Pinpoint the cell where the given text exists, returning its [x, y] midpoint coordinate. 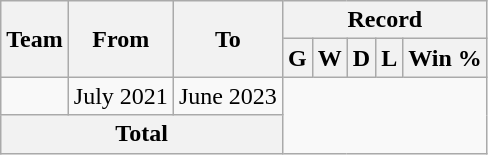
L [390, 58]
D [361, 58]
From [120, 39]
June 2023 [228, 96]
Team [35, 39]
To [228, 39]
July 2021 [120, 96]
Win % [446, 58]
G [297, 58]
Total [142, 134]
W [330, 58]
Record [384, 20]
